From the cell containing the given text, extract its center point as [X, Y] coordinate. 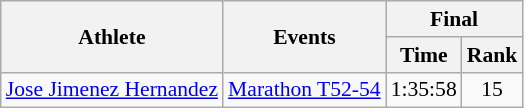
1:35:58 [424, 90]
15 [492, 90]
Final [454, 19]
Rank [492, 55]
Jose Jimenez Hernandez [112, 90]
Events [304, 36]
Marathon T52-54 [304, 90]
Time [424, 55]
Athlete [112, 36]
